Find where the given text appears and provide that cell's center as (X, Y) coordinate. 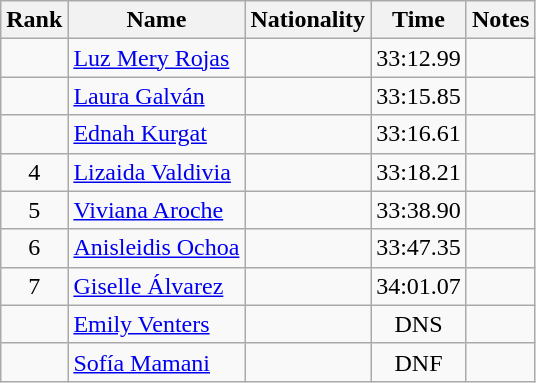
5 (34, 210)
Sofía Mamani (156, 362)
34:01.07 (419, 286)
Giselle Álvarez (156, 286)
DNS (419, 324)
Luz Mery Rojas (156, 58)
Name (156, 20)
6 (34, 248)
Viviana Aroche (156, 210)
Nationality (308, 20)
DNF (419, 362)
4 (34, 172)
Anisleidis Ochoa (156, 248)
7 (34, 286)
33:18.21 (419, 172)
Notes (500, 20)
33:16.61 (419, 134)
Rank (34, 20)
33:12.99 (419, 58)
Emily Venters (156, 324)
Ednah Kurgat (156, 134)
Lizaida Valdivia (156, 172)
33:47.35 (419, 248)
Laura Galván (156, 96)
Time (419, 20)
33:15.85 (419, 96)
33:38.90 (419, 210)
